From the cell containing the given text, extract its center point as [X, Y] coordinate. 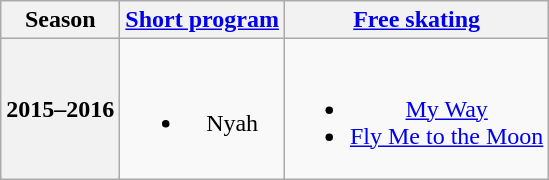
2015–2016 [60, 109]
Nyah [202, 109]
Season [60, 20]
My Way Fly Me to the Moon [416, 109]
Short program [202, 20]
Free skating [416, 20]
